Search for the cell housing the specified text and yield its (x, y) center coordinate. 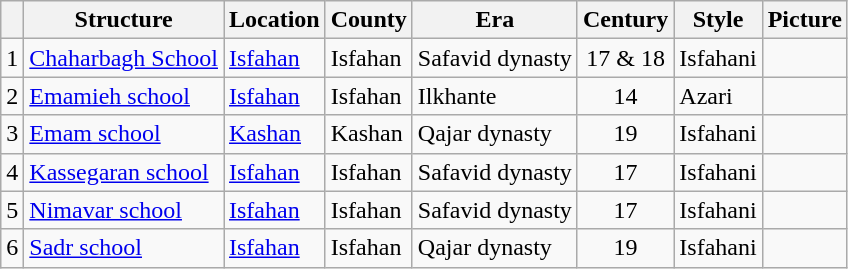
Nimavar school (124, 210)
Century (625, 20)
4 (12, 172)
14 (625, 96)
Azari (718, 96)
Location (275, 20)
17 & 18 (625, 58)
Chaharbagh School (124, 58)
Emamieh school (124, 96)
Ilkhante (494, 96)
Era (494, 20)
6 (12, 248)
County (368, 20)
Picture (804, 20)
Kassegaran school (124, 172)
Emam school (124, 134)
2 (12, 96)
Structure (124, 20)
Style (718, 20)
1 (12, 58)
3 (12, 134)
5 (12, 210)
Sadr school (124, 248)
